Locate the cell with the specified text and output its [X, Y] center coordinate. 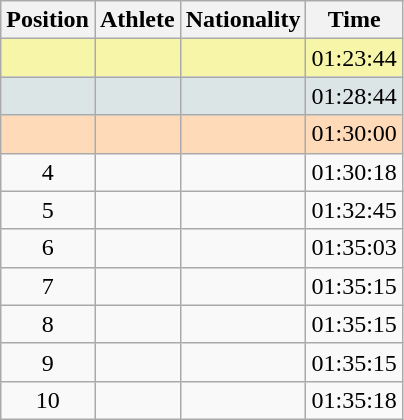
9 [48, 362]
8 [48, 324]
01:30:00 [354, 134]
01:35:18 [354, 400]
Athlete [137, 20]
01:23:44 [354, 58]
5 [48, 210]
6 [48, 248]
01:28:44 [354, 96]
Time [354, 20]
4 [48, 172]
Nationality [243, 20]
01:32:45 [354, 210]
10 [48, 400]
7 [48, 286]
01:30:18 [354, 172]
Position [48, 20]
01:35:03 [354, 248]
